Capture the cell that displays the provided text and extract its (X, Y) central coordinate. 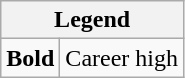
Bold (30, 58)
Career high (122, 58)
Legend (92, 20)
